Extract the [x, y] coordinate from the center of the cell holding the provided text.  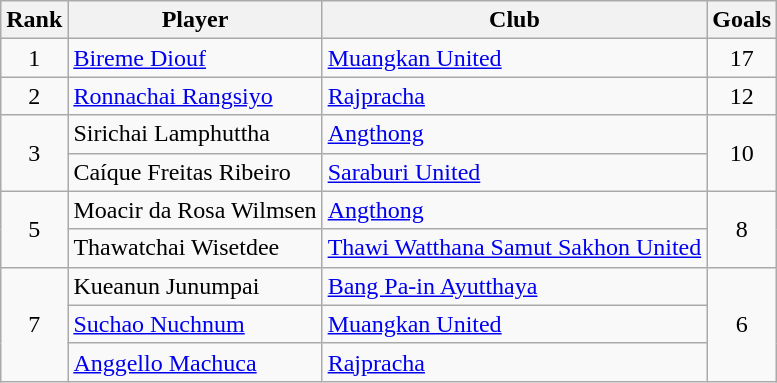
Goals [742, 20]
12 [742, 96]
Player [195, 20]
Thawi Watthana Samut Sakhon United [514, 248]
Thawatchai Wisetdee [195, 248]
Saraburi United [514, 172]
8 [742, 229]
Bireme Diouf [195, 58]
1 [34, 58]
Moacir da Rosa Wilmsen [195, 210]
Suchao Nuchnum [195, 324]
17 [742, 58]
Caíque Freitas Ribeiro [195, 172]
7 [34, 324]
Anggello Machuca [195, 362]
2 [34, 96]
3 [34, 153]
Kueanun Junumpai [195, 286]
Bang Pa-in Ayutthaya [514, 286]
Sirichai Lamphuttha [195, 134]
6 [742, 324]
10 [742, 153]
5 [34, 229]
Club [514, 20]
Ronnachai Rangsiyo [195, 96]
Rank [34, 20]
